Provide the (X, Y) coordinate of the cell's center where the given text is located.  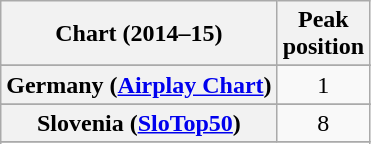
Slovenia (SloTop50) (139, 123)
1 (323, 85)
Germany (Airplay Chart) (139, 85)
8 (323, 123)
Peakposition (323, 34)
Chart (2014–15) (139, 34)
